Determine the (X, Y) coordinate at the center of the cell enclosing the given text.  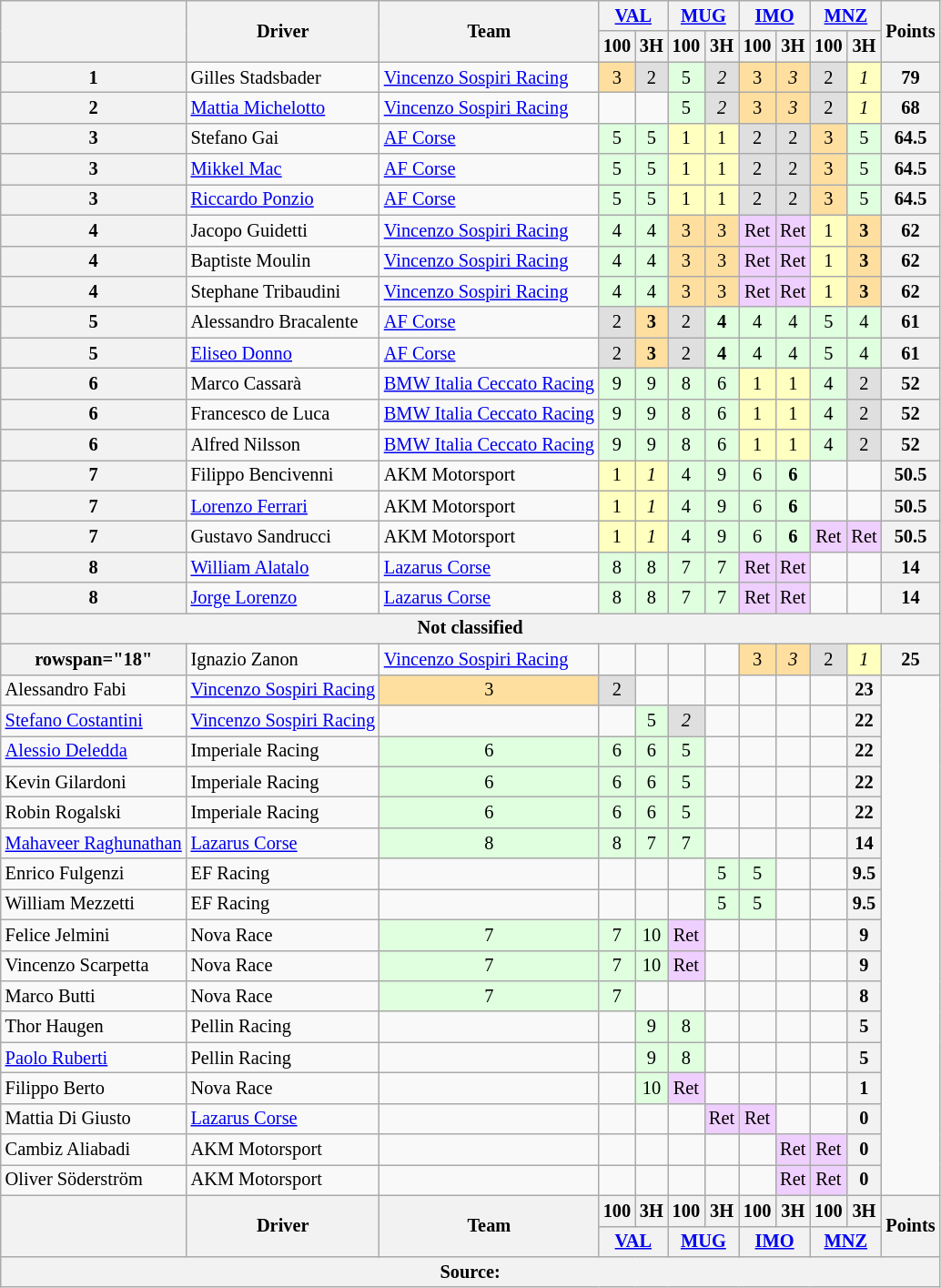
Mikkel Mac (283, 169)
Alessandro Fabi (94, 690)
Robin Rogalski (94, 812)
Thor Haugen (94, 1027)
Paolo Ruberti (94, 1058)
68 (910, 107)
William Alatalo (283, 567)
Mattia Di Giusto (94, 1119)
Oliver Söderström (94, 1180)
Alfred Nilsson (283, 445)
Marco Cassarà (283, 383)
Source: (470, 1272)
Marco Butti (94, 996)
Mattia Michelotto (283, 107)
Mahaveer Raghunathan (94, 843)
Baptiste Moulin (283, 261)
Gilles Stadsbader (283, 77)
Stefano Gai (283, 138)
Alessio Deledda (94, 751)
Gustavo Sandrucci (283, 536)
Stefano Costantini (94, 720)
Riccardo Ponzio (283, 199)
William Mezzetti (94, 904)
Stephane Tribaudini (283, 291)
Eliseo Donno (283, 353)
Not classified (470, 628)
Francesco de Luca (283, 414)
Filippo Berto (94, 1088)
rowspan="18" (94, 659)
Vincenzo Scarpetta (94, 966)
Cambiz Aliabadi (94, 1150)
Felice Jelmini (94, 935)
79 (910, 77)
25 (910, 659)
Jorge Lorenzo (283, 598)
Enrico Fulgenzi (94, 874)
Ignazio Zanon (283, 659)
Filippo Bencivenni (283, 475)
Kevin Gilardoni (94, 782)
Lorenzo Ferrari (283, 506)
23 (864, 690)
Jacopo Guidetti (283, 230)
Alessandro Bracalente (283, 322)
